Scan for the cell matching the given text and deliver its (X, Y) coordinate at center. 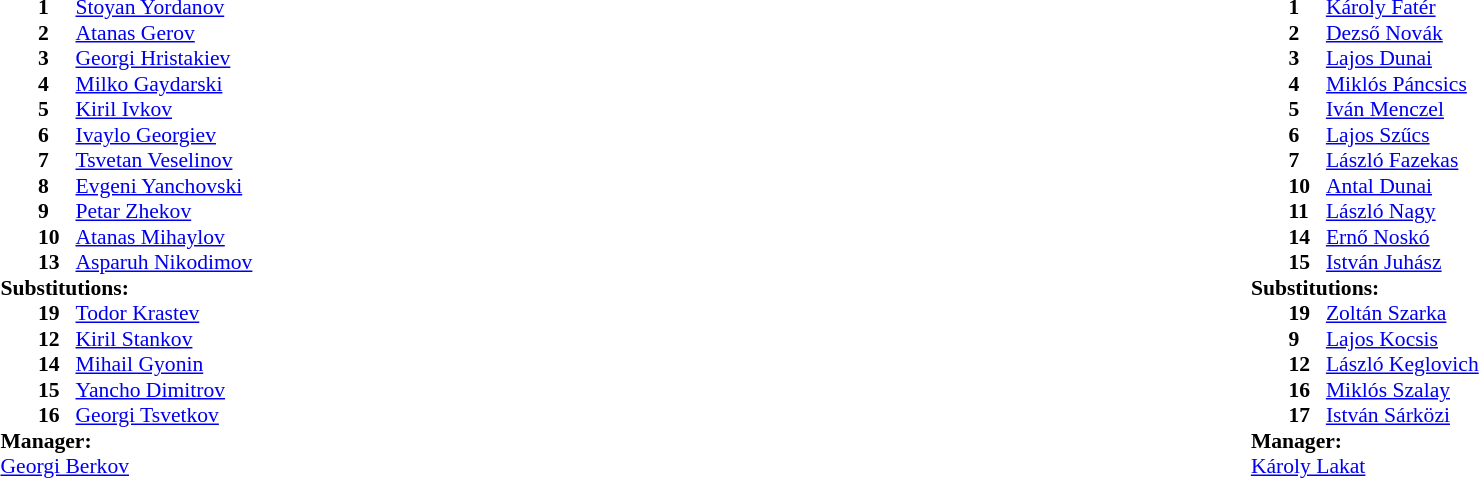
Milko Gaydarski (164, 84)
László Nagy (1402, 211)
István Juhász (1402, 263)
Mihail Gyonin (164, 365)
László Keglovich (1402, 365)
Iván Menczel (1402, 109)
Kiril Stankov (164, 339)
Tsvetan Veselinov (164, 161)
Ivaylo Georgiev (164, 135)
Atanas Gerov (164, 33)
Georgi Tsvetkov (164, 415)
Asparuh Nikodimov (164, 263)
Lajos Szűcs (1402, 135)
8 (57, 186)
Todor Krastev (164, 313)
11 (1307, 211)
Georgi Hristakiev (164, 59)
Kiril Ivkov (164, 109)
Petar Zhekov (164, 211)
Miklós Szalay (1402, 390)
István Sárközi (1402, 415)
Evgeni Yanchovski (164, 186)
Antal Dunai (1402, 186)
Zoltán Szarka (1402, 313)
Dezső Novák (1402, 33)
17 (1307, 415)
Miklós Páncsics (1402, 84)
Lajos Kocsis (1402, 339)
Lajos Dunai (1402, 59)
Ernő Noskó (1402, 237)
13 (57, 263)
Atanas Mihaylov (164, 237)
László Fazekas (1402, 161)
Yancho Dimitrov (164, 390)
